Find where the given text appears and provide that cell's center as [X, Y] coordinate. 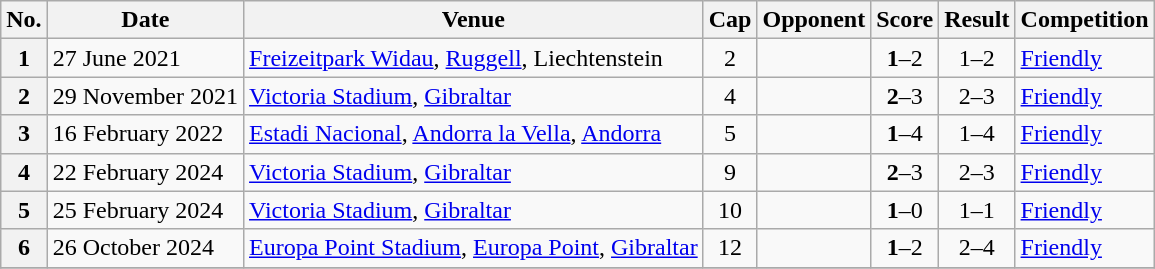
1–0 [905, 210]
9 [730, 172]
1 [24, 58]
Score [905, 20]
29 November 2021 [145, 96]
Result [977, 20]
16 February 2022 [145, 134]
12 [730, 248]
26 October 2024 [145, 248]
27 June 2021 [145, 58]
6 [24, 248]
25 February 2024 [145, 210]
Venue [474, 20]
Estadi Nacional, Andorra la Vella, Andorra [474, 134]
10 [730, 210]
2–4 [977, 248]
Date [145, 20]
Cap [730, 20]
Opponent [814, 20]
Freizeitpark Widau, Ruggell, Liechtenstein [474, 58]
Competition [1084, 20]
22 February 2024 [145, 172]
1–1 [977, 210]
No. [24, 20]
Europa Point Stadium, Europa Point, Gibraltar [474, 248]
3 [24, 134]
